For the text-containing cell, return its midpoint in (X, Y) coordinate format. 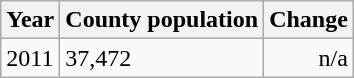
Change (309, 20)
37,472 (162, 58)
2011 (30, 58)
County population (162, 20)
n/a (309, 58)
Year (30, 20)
